Output the [x, y] coordinate of the center of the cell containing the given text.  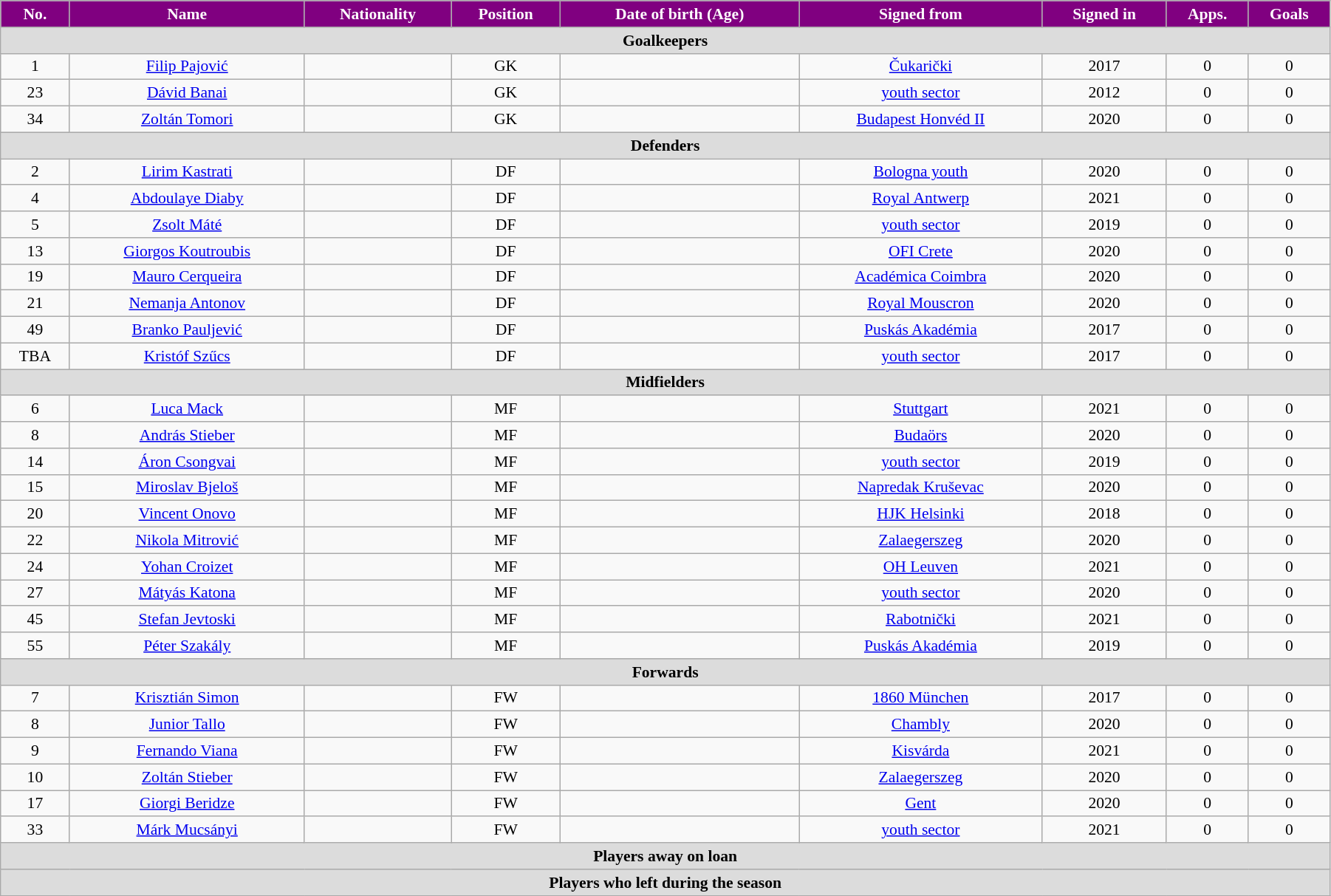
19 [35, 277]
Signed in [1104, 14]
45 [35, 620]
Royal Mouscron [920, 304]
Nemanja Antonov [187, 304]
15 [35, 488]
Kristóf Szűcs [187, 356]
Bologna youth [920, 172]
Čukarički [920, 66]
Stefan Jevtoski [187, 620]
Players who left during the season [665, 883]
Napredak Kruševac [920, 488]
Giorgos Koutroubis [187, 251]
Nationality [377, 14]
Royal Antwerp [920, 199]
Miroslav Bjeloš [187, 488]
1860 München [920, 698]
Académica Coimbra [920, 277]
Péter Szakály [187, 646]
Abdoulaye Diaby [187, 199]
Goals [1289, 14]
Yohan Croizet [187, 567]
49 [35, 330]
Lirim Kastrati [187, 172]
2012 [1104, 93]
Vincent Onovo [187, 514]
Zoltán Stieber [187, 777]
No. [35, 14]
33 [35, 830]
Position [506, 14]
Fernando Viana [187, 751]
Signed from [920, 14]
6 [35, 409]
Kisvárda [920, 751]
Mauro Cerqueira [187, 277]
Date of birth (Age) [680, 14]
Krisztián Simon [187, 698]
Luca Mack [187, 409]
Zoltán Tomori [187, 120]
Players away on loan [665, 856]
13 [35, 251]
Branko Pauljević [187, 330]
Chambly [920, 725]
Nikola Mitrović [187, 541]
Márk Mucsányi [187, 830]
Rabotnički [920, 620]
34 [35, 120]
Mátyás Katona [187, 593]
OH Leuven [920, 567]
Defenders [665, 146]
1 [35, 66]
27 [35, 593]
Zsolt Máté [187, 225]
Gent [920, 804]
Filip Pajović [187, 66]
Goalkeepers [665, 41]
22 [35, 541]
10 [35, 777]
2 [35, 172]
Áron Csongvai [187, 462]
OFI Crete [920, 251]
Dávid Banai [187, 93]
14 [35, 462]
Budapest Honvéd II [920, 120]
2018 [1104, 514]
TBA [35, 356]
Midfielders [665, 383]
5 [35, 225]
HJK Helsinki [920, 514]
21 [35, 304]
András Stieber [187, 435]
7 [35, 698]
Forwards [665, 672]
20 [35, 514]
4 [35, 199]
55 [35, 646]
Name [187, 14]
Junior Tallo [187, 725]
Stuttgart [920, 409]
Giorgi Beridze [187, 804]
17 [35, 804]
Budaörs [920, 435]
24 [35, 567]
9 [35, 751]
Apps. [1207, 14]
23 [35, 93]
